Provide the (x, y) coordinate of the cell's center where the given text is located.  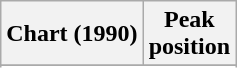
Chart (1990) (72, 34)
Peak position (189, 34)
